Return (X, Y) of the center of cell containing provided text 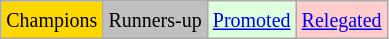
Runners-up (155, 20)
Champions (52, 20)
Relegated (342, 20)
Promoted (252, 20)
